Identify which cell holds the provided text, then report its [x, y] central coordinate. 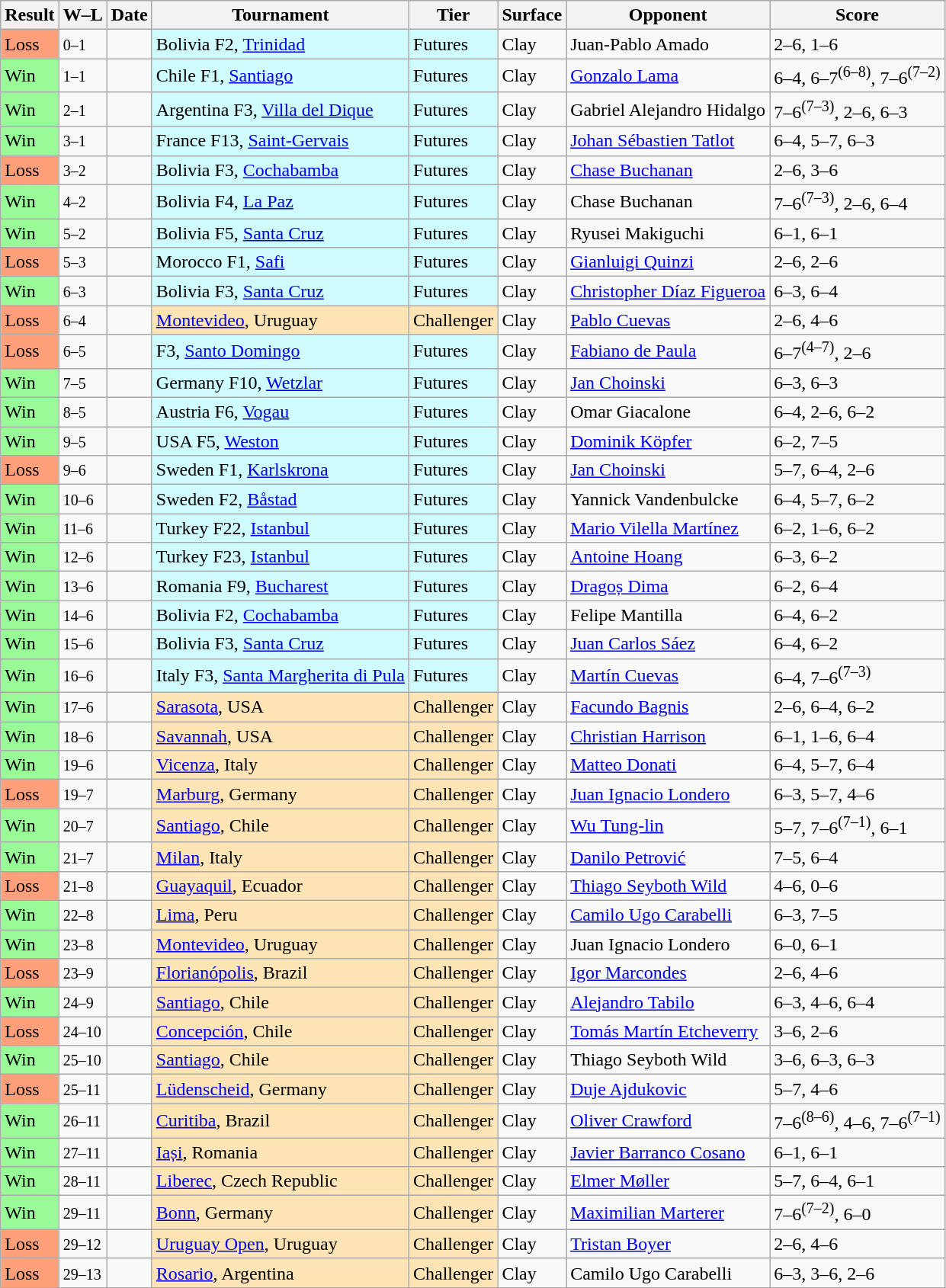
12–6 [82, 557]
28–11 [82, 1181]
Matteo Donati [668, 765]
21–8 [82, 886]
Igor Marcondes [668, 973]
Tier [454, 15]
5–3 [82, 262]
6–3, 6–4 [858, 291]
2–6, 3–6 [858, 170]
Argentina F3, Villa del Dique [281, 110]
14–6 [82, 615]
3–6, 2–6 [858, 1031]
4–6, 0–6 [858, 886]
Juan Carlos Sáez [668, 644]
7–5, 6–4 [858, 857]
Dominik Köpfer [668, 441]
6–7(4–7), 2–6 [858, 352]
Javier Barranco Cosano [668, 1152]
Bolivia F4, La Paz [281, 201]
Christian Harrison [668, 736]
6–2, 6–4 [858, 586]
6–4, 2–6, 6–2 [858, 412]
6–4, 7–6(7–3) [858, 675]
24–9 [82, 1002]
Liberec, Czech Republic [281, 1181]
18–6 [82, 736]
Antoine Hoang [668, 557]
Bonn, Germany [281, 1213]
7–6(8–6), 4–6, 7–6(7–1) [858, 1120]
6–2, 1–6, 6–2 [858, 528]
Elmer Møller [668, 1181]
Gonzalo Lama [668, 76]
5–2 [82, 233]
4–2 [82, 201]
26–11 [82, 1120]
Turkey F23, Istanbul [281, 557]
Bolivia F2, Trinidad [281, 44]
3–1 [82, 141]
21–7 [82, 857]
2–6, 6–4, 6–2 [858, 707]
16–6 [82, 675]
6–4, 5–7, 6–2 [858, 499]
Florianópolis, Brazil [281, 973]
Italy F3, Santa Margherita di Pula [281, 675]
Dragoș Dima [668, 586]
Romania F9, Bucharest [281, 586]
9–5 [82, 441]
Facundo Bagnis [668, 707]
Wu Tung-lin [668, 826]
7–6(7–3), 2–6, 6–3 [858, 110]
19–6 [82, 765]
17–6 [82, 707]
29–13 [82, 1273]
5–7, 7–6(7–1), 6–1 [858, 826]
Gianluigi Quinzi [668, 262]
5–7, 6–4, 2–6 [858, 470]
6–3, 3–6, 2–6 [858, 1273]
Lüdenscheid, Germany [281, 1089]
Felipe Mantilla [668, 615]
France F13, Saint-Gervais [281, 141]
Sarasota, USA [281, 707]
Tournament [281, 15]
Bolivia F2, Cochabamba [281, 615]
13–6 [82, 586]
Mario Vilella Martínez [668, 528]
7–6(7–2), 6–0 [858, 1213]
USA F5, Weston [281, 441]
Ryusei Makiguchi [668, 233]
23–8 [82, 944]
6–4, 5–7, 6–4 [858, 765]
Chile F1, Santiago [281, 76]
Curitiba, Brazil [281, 1120]
9–6 [82, 470]
Marburg, Germany [281, 794]
Duje Ajdukovic [668, 1089]
20–7 [82, 826]
11–6 [82, 528]
Milan, Italy [281, 857]
Austria F6, Vogau [281, 412]
25–10 [82, 1060]
6–3 [82, 291]
25–11 [82, 1089]
Germany F10, Wetzlar [281, 383]
Rosario, Argentina [281, 1273]
6–4 [82, 320]
29–11 [82, 1213]
Lima, Peru [281, 915]
6–0, 6–1 [858, 944]
2–6, 2–6 [858, 262]
W–L [82, 15]
Martín Cuevas [668, 675]
8–5 [82, 412]
5–7, 6–4, 6–1 [858, 1181]
Morocco F1, Safi [281, 262]
6–4, 5–7, 6–3 [858, 141]
Christopher Díaz Figueroa [668, 291]
Savannah, USA [281, 736]
23–9 [82, 973]
Juan-Pablo Amado [668, 44]
3–2 [82, 170]
3–6, 6–3, 6–3 [858, 1060]
Pablo Cuevas [668, 320]
Yannick Vandenbulcke [668, 499]
19–7 [82, 794]
6–4, 6–7(6–8), 7–6(7–2) [858, 76]
15–6 [82, 644]
29–12 [82, 1244]
1–1 [82, 76]
6–1, 1–6, 6–4 [858, 736]
Maximilian Marterer [668, 1213]
6–3, 7–5 [858, 915]
Opponent [668, 15]
5–7, 4–6 [858, 1089]
6–5 [82, 352]
Result [30, 15]
Uruguay Open, Uruguay [281, 1244]
Concepción, Chile [281, 1031]
6–3, 5–7, 4–6 [858, 794]
Gabriel Alejandro Hidalgo [668, 110]
10–6 [82, 499]
7–6(7–3), 2–6, 6–4 [858, 201]
27–11 [82, 1152]
Bolivia F3, Cochabamba [281, 170]
Bolivia F5, Santa Cruz [281, 233]
Johan Sébastien Tatlot [668, 141]
Turkey F22, Istanbul [281, 528]
Vicenza, Italy [281, 765]
Tristan Boyer [668, 1244]
Sweden F1, Karlskrona [281, 470]
6–3, 6–3 [858, 383]
6–3, 6–2 [858, 557]
2–1 [82, 110]
Danilo Petrović [668, 857]
6–2, 7–5 [858, 441]
Score [858, 15]
Iași, Romania [281, 1152]
Fabiano de Paula [668, 352]
F3, Santo Domingo [281, 352]
6–3, 4–6, 6–4 [858, 1002]
0–1 [82, 44]
Tomás Martín Etcheverry [668, 1031]
Guayaquil, Ecuador [281, 886]
Alejandro Tabilo [668, 1002]
Date [130, 15]
Sweden F2, Båstad [281, 499]
7–5 [82, 383]
Omar Giacalone [668, 412]
Oliver Crawford [668, 1120]
22–8 [82, 915]
24–10 [82, 1031]
2–6, 1–6 [858, 44]
Surface [532, 15]
